Scan for the cell matching the given text and deliver its (X, Y) coordinate at center. 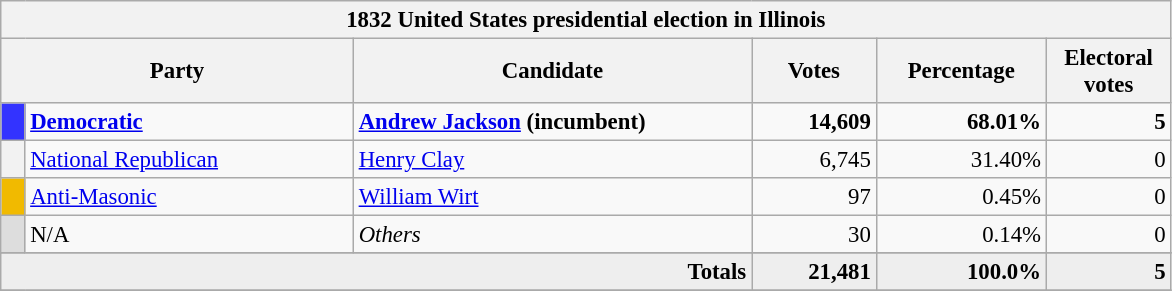
Henry Clay (552, 160)
Democratic (189, 122)
Percentage (961, 72)
97 (814, 197)
5 (1108, 122)
Electoral votes (1108, 72)
N/A (189, 235)
National Republican (189, 160)
Andrew Jackson (incumbent) (552, 122)
30 (814, 235)
6,745 (814, 160)
68.01% (961, 122)
Anti-Masonic (189, 197)
William Wirt (552, 197)
Others (552, 235)
1832 United States presidential election in Illinois (586, 20)
0.14% (961, 235)
31.40% (961, 160)
Votes (814, 72)
0.45% (961, 197)
Party (178, 72)
Candidate (552, 72)
14,609 (814, 122)
